Identify which cell holds the provided text, then report its (X, Y) central coordinate. 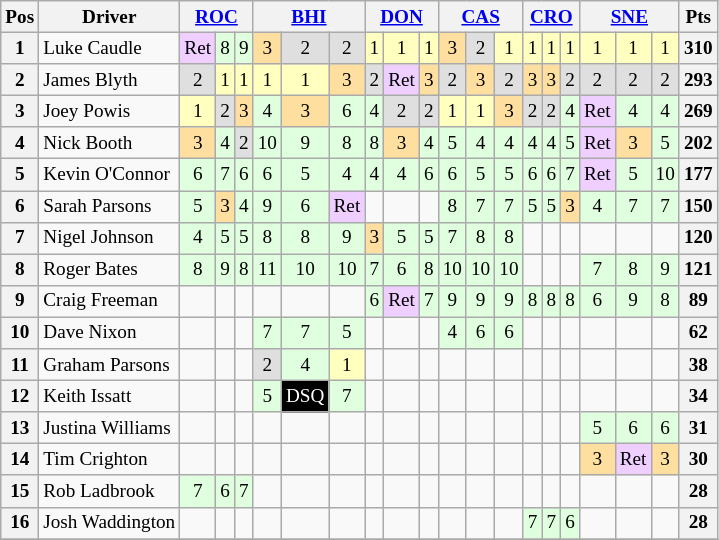
BHI (309, 17)
SNE (629, 17)
31 (698, 428)
CRO (551, 17)
12 (20, 396)
Roger Bates (110, 270)
Joey Powis (110, 111)
Tim Crighton (110, 460)
269 (698, 111)
Rob Ladbrook (110, 491)
Kevin O'Connor (110, 175)
Nigel Johnson (110, 238)
Dave Nixon (110, 333)
Justina Williams (110, 428)
310 (698, 48)
89 (698, 301)
120 (698, 238)
Craig Freeman (110, 301)
DON (402, 17)
16 (20, 523)
13 (20, 428)
15 (20, 491)
Nick Booth (110, 143)
Graham Parsons (110, 365)
177 (698, 175)
38 (698, 365)
Keith Issatt (110, 396)
ROC (216, 17)
CAS (480, 17)
30 (698, 460)
DSQ (305, 396)
293 (698, 80)
34 (698, 396)
James Blyth (110, 80)
150 (698, 206)
Pts (698, 17)
Driver (110, 17)
Josh Waddington (110, 523)
14 (20, 460)
202 (698, 143)
121 (698, 270)
Luke Caudle (110, 48)
62 (698, 333)
Pos (20, 17)
Sarah Parsons (110, 206)
